Return [x, y] of the center of cell containing provided text 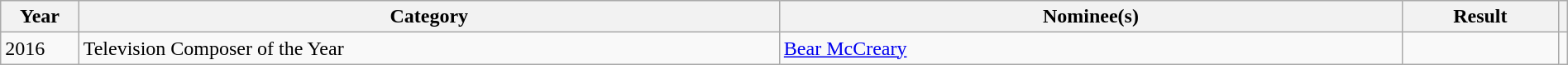
Year [40, 17]
Television Composer of the Year [428, 48]
2016 [40, 48]
Nominee(s) [1090, 17]
Category [428, 17]
Result [1480, 17]
Bear McCreary [1090, 48]
